Extract the (X, Y) coordinate from the center of the cell holding the provided text.  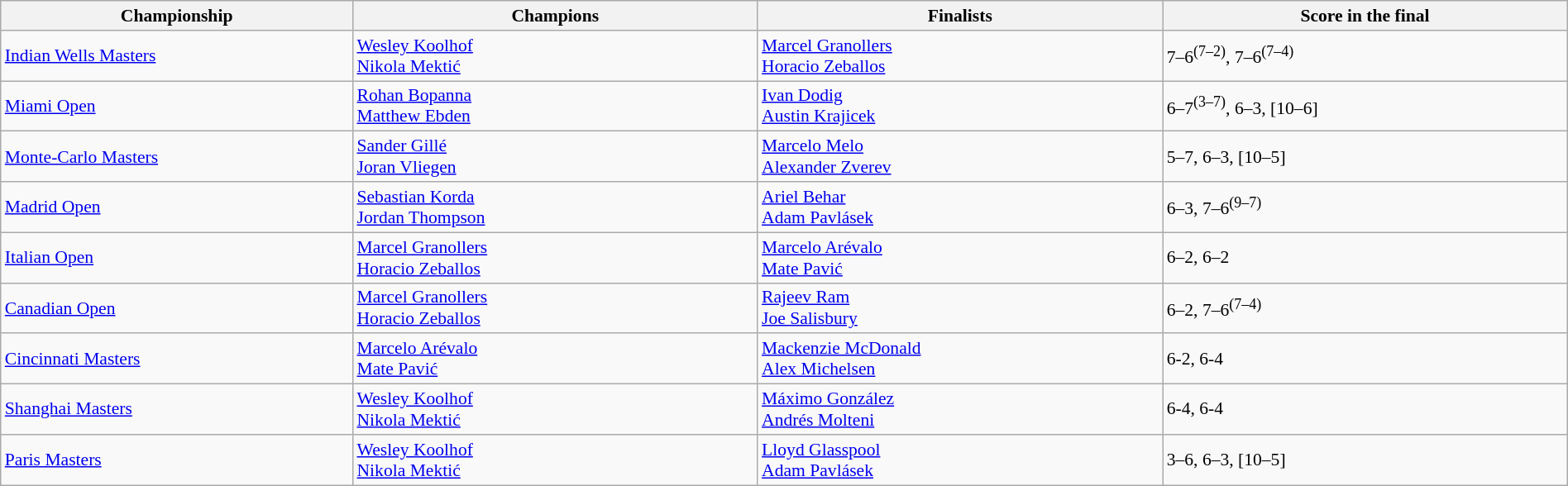
6-2, 6-4 (1365, 359)
Ariel Behar Adam Pavlásek (960, 207)
Paris Masters (177, 460)
Sebastian Korda Jordan Thompson (555, 207)
Finalists (960, 16)
Rohan Bopanna Matthew Ebden (555, 106)
Máximo González Andrés Molteni (960, 410)
5–7, 6–3, [10–5] (1365, 157)
6–2, 7–6(7–4) (1365, 307)
6-4, 6-4 (1365, 410)
Shanghai Masters (177, 410)
Canadian Open (177, 307)
Ivan Dodig Austin Krajicek (960, 106)
Indian Wells Masters (177, 56)
Mackenzie McDonald Alex Michelsen (960, 359)
7–6(7–2), 7–6(7–4) (1365, 56)
Marcelo Melo Alexander Zverev (960, 157)
Madrid Open (177, 207)
Sander Gillé Joran Vliegen (555, 157)
6–2, 6–2 (1365, 258)
Lloyd Glasspool Adam Pavlásek (960, 460)
Cincinnati Masters (177, 359)
Score in the final (1365, 16)
Monte-Carlo Masters (177, 157)
Rajeev Ram Joe Salisbury (960, 307)
Italian Open (177, 258)
6–3, 7–6(9–7) (1365, 207)
3–6, 6–3, [10–5] (1365, 460)
6–7(3–7), 6–3, [10–6] (1365, 106)
Championship (177, 16)
Miami Open (177, 106)
Champions (555, 16)
